For the text-containing cell, return its midpoint in (x, y) coordinate format. 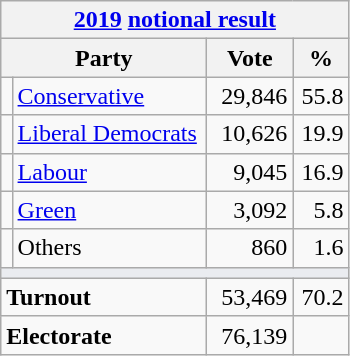
10,626 (250, 134)
70.2 (321, 297)
3,092 (250, 210)
% (321, 58)
76,139 (250, 335)
53,469 (250, 297)
29,846 (250, 96)
55.8 (321, 96)
5.8 (321, 210)
860 (250, 248)
Turnout (104, 297)
19.9 (321, 134)
Labour (110, 172)
2019 notional result (175, 20)
1.6 (321, 248)
Liberal Democrats (110, 134)
Conservative (110, 96)
Party (104, 58)
Green (110, 210)
16.9 (321, 172)
9,045 (250, 172)
Electorate (104, 335)
Others (110, 248)
Vote (250, 58)
